Return the (X, Y) coordinate for the center point of the cell that contains the specified text.  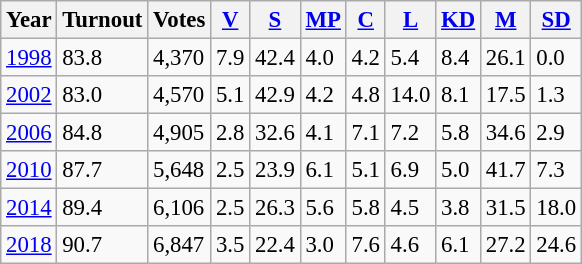
89.4 (102, 208)
17.5 (505, 95)
27.2 (505, 245)
7.1 (366, 133)
31.5 (505, 208)
22.4 (275, 245)
L (410, 20)
2.8 (230, 133)
4.5 (410, 208)
2014 (29, 208)
42.4 (275, 58)
7.2 (410, 133)
7.3 (556, 170)
4.1 (323, 133)
7.9 (230, 58)
1998 (29, 58)
5.0 (458, 170)
2010 (29, 170)
83.0 (102, 95)
SD (556, 20)
26.1 (505, 58)
Turnout (102, 20)
2006 (29, 133)
5,648 (180, 170)
3.8 (458, 208)
3.5 (230, 245)
2002 (29, 95)
Votes (180, 20)
83.8 (102, 58)
1.3 (556, 95)
6.9 (410, 170)
2.9 (556, 133)
41.7 (505, 170)
S (275, 20)
8.4 (458, 58)
4.6 (410, 245)
3.0 (323, 245)
42.9 (275, 95)
V (230, 20)
4.8 (366, 95)
24.6 (556, 245)
6,106 (180, 208)
4,905 (180, 133)
34.6 (505, 133)
26.3 (275, 208)
6,847 (180, 245)
18.0 (556, 208)
90.7 (102, 245)
5.6 (323, 208)
MP (323, 20)
23.9 (275, 170)
4,570 (180, 95)
KD (458, 20)
87.7 (102, 170)
4,370 (180, 58)
C (366, 20)
7.6 (366, 245)
8.1 (458, 95)
0.0 (556, 58)
Year (29, 20)
14.0 (410, 95)
5.4 (410, 58)
M (505, 20)
4.0 (323, 58)
84.8 (102, 133)
32.6 (275, 133)
2018 (29, 245)
